Extract the [x, y] coordinate from the center of the cell holding the provided text.  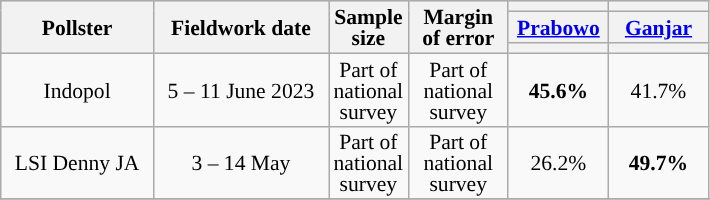
LSI Denny JA [78, 162]
Indopol [78, 90]
3 – 14 May [240, 162]
5 – 11 June 2023 [240, 90]
Margin of error [458, 27]
45.6% [558, 90]
Ganjar [658, 27]
49.7% [658, 162]
Fieldwork date [240, 27]
26.2% [558, 162]
Pollster [78, 27]
41.7% [658, 90]
Sample size [368, 27]
Prabowo [558, 27]
